For the text-containing cell, return its midpoint in (x, y) coordinate format. 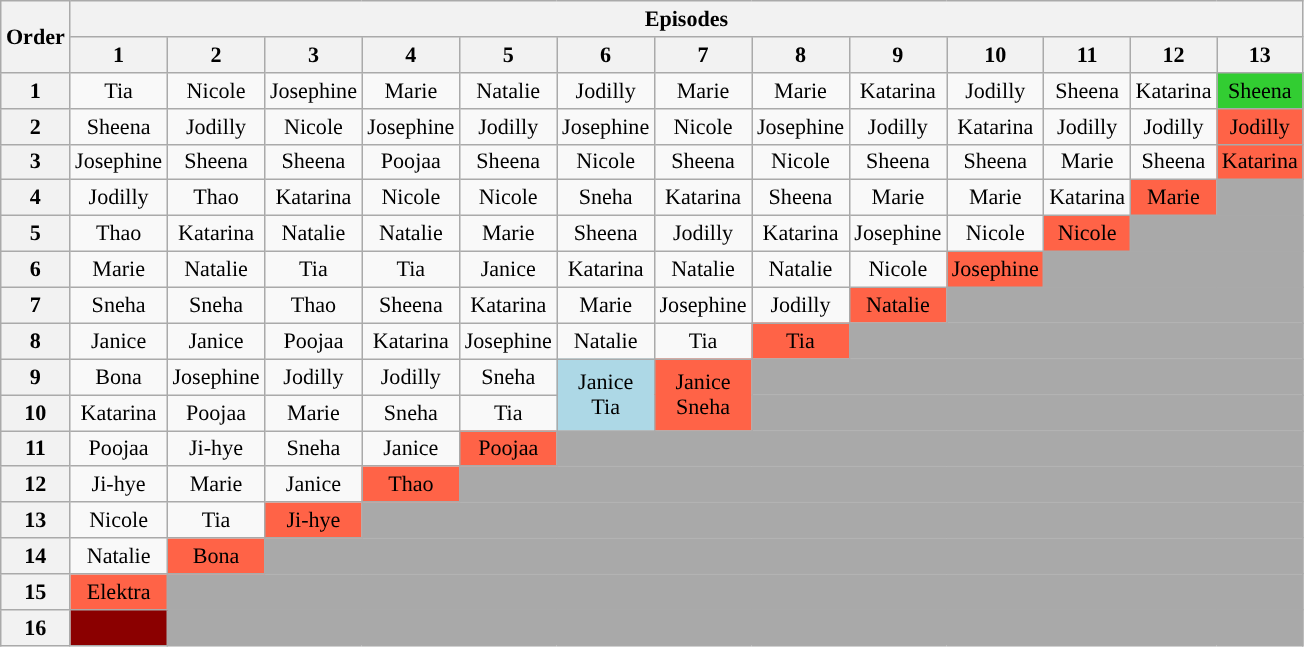
JaniceTia (606, 395)
16 (36, 627)
14 (36, 556)
JaniceSneha (702, 395)
Order (36, 36)
Elektra (118, 591)
15 (36, 591)
Episodes (686, 18)
